Extract the (x, y) coordinate from the center of the cell holding the provided text.  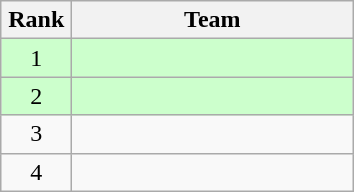
Rank (36, 20)
4 (36, 172)
1 (36, 58)
Team (212, 20)
2 (36, 96)
3 (36, 134)
